Capture the cell that displays the provided text and extract its (X, Y) central coordinate. 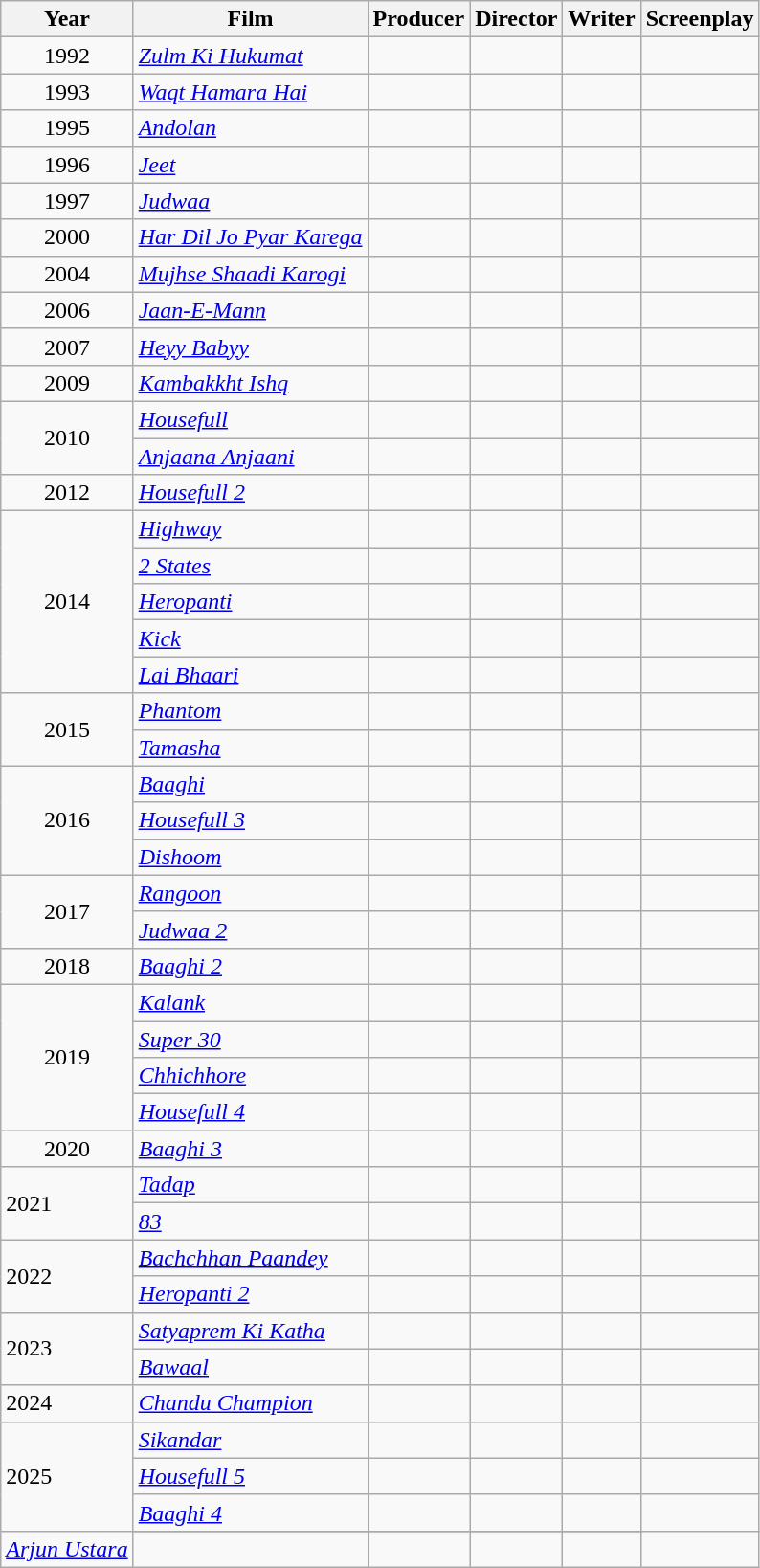
2024 (67, 1403)
2006 (67, 310)
Mujhse Shaadi Karogi (251, 274)
2020 (67, 1149)
Housefull 2 (251, 493)
Year (67, 19)
2010 (67, 437)
Sikandar (251, 1440)
Jaan-E-Mann (251, 310)
Director (517, 19)
2025 (67, 1476)
Chhichhore (251, 1076)
2000 (67, 237)
Chandu Champion (251, 1403)
2023 (67, 1349)
1992 (67, 56)
2018 (67, 966)
Housefull 3 (251, 820)
2009 (67, 383)
2014 (67, 602)
Screenplay (700, 19)
Tamasha (251, 748)
Phantom (251, 711)
1997 (67, 201)
Producer (419, 19)
Arjun Ustara (67, 1549)
Housefull 5 (251, 1476)
Zulm Ki Hukumat (251, 56)
Heyy Babyy (251, 347)
Baaghi 2 (251, 966)
2022 (67, 1276)
Rangoon (251, 893)
2004 (67, 274)
Housefull 4 (251, 1112)
Baaghi 3 (251, 1149)
83 (251, 1221)
Satyaprem Ki Katha (251, 1331)
Writer (601, 19)
Kambakkht Ishq (251, 383)
Tadap (251, 1185)
Dishoom (251, 857)
Kalank (251, 1002)
Andolan (251, 128)
Lai Bhaari (251, 675)
Super 30 (251, 1039)
Kick (251, 638)
2007 (67, 347)
Anjaana Anjaani (251, 457)
Bawaal (251, 1367)
Heropanti (251, 602)
Film (251, 19)
2019 (67, 1057)
2015 (67, 729)
2 States (251, 566)
1993 (67, 92)
Baaghi 4 (251, 1512)
Har Dil Jo Pyar Karega (251, 237)
1996 (67, 165)
Waqt Hamara Hai (251, 92)
1995 (67, 128)
Judwaa 2 (251, 930)
Judwaa (251, 201)
2012 (67, 493)
2016 (67, 820)
Highway (251, 529)
Jeet (251, 165)
Baaghi (251, 784)
Housefull (251, 419)
2017 (67, 911)
2021 (67, 1203)
Heropanti 2 (251, 1294)
Bachchhan Paandey (251, 1258)
